For the text-containing cell, return its midpoint in [X, Y] coordinate format. 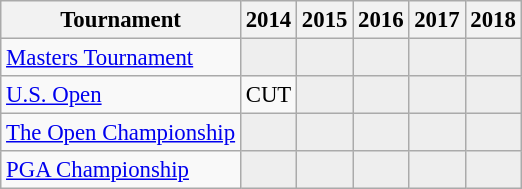
U.S. Open [121, 95]
Masters Tournament [121, 58]
2015 [325, 20]
2014 [268, 20]
2018 [493, 20]
Tournament [121, 20]
PGA Championship [121, 170]
The Open Championship [121, 133]
2017 [437, 20]
CUT [268, 95]
2016 [381, 20]
